Locate the cell with the specified text and output its [x, y] center coordinate. 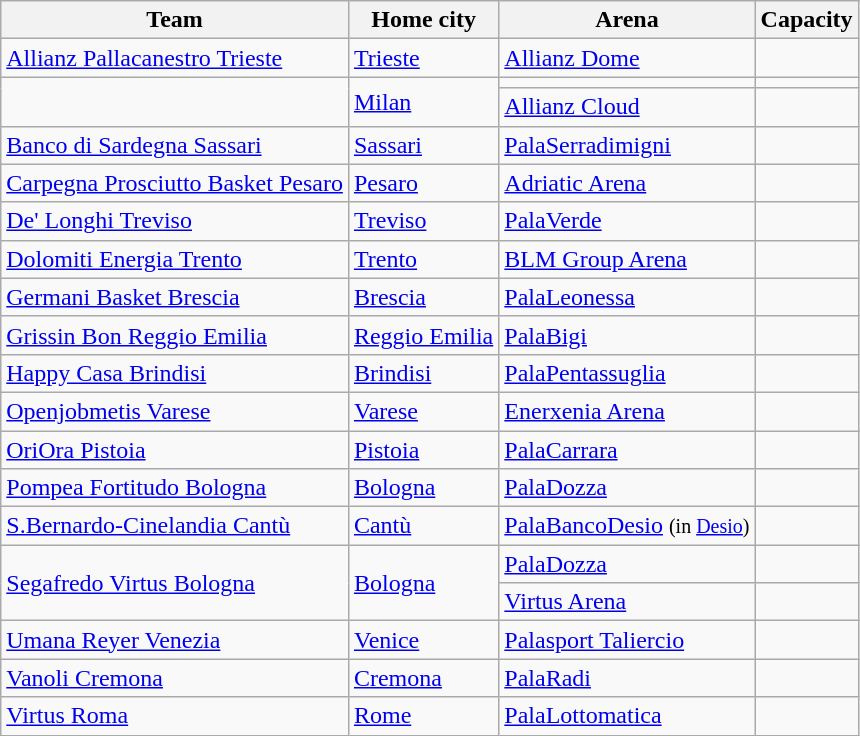
Vanoli Cremona [175, 678]
Brescia [423, 297]
Enerxenia Arena [627, 411]
Pesaro [423, 183]
Happy Casa Brindisi [175, 373]
Germani Basket Brescia [175, 297]
Home city [423, 20]
Reggio Emilia [423, 335]
Cremona [423, 678]
Virtus Arena [627, 602]
Palasport Taliercio [627, 640]
Rome [423, 716]
Treviso [423, 221]
Pompea Fortitudo Bologna [175, 488]
BLM Group Arena [627, 259]
De' Longhi Treviso [175, 221]
Trento [423, 259]
Segafredo Virtus Bologna [175, 583]
Brindisi [423, 373]
Adriatic Arena [627, 183]
Allianz Pallacanestro Trieste [175, 58]
PalaRadi [627, 678]
PalaCarrara [627, 449]
PalaVerde [627, 221]
Team [175, 20]
OriOra Pistoia [175, 449]
Umana Reyer Venezia [175, 640]
PalaSerradimigni [627, 145]
Virtus Roma [175, 716]
S.Bernardo-Cinelandia Cantù [175, 526]
PalaLeonessa [627, 297]
Dolomiti Energia Trento [175, 259]
Allianz Cloud [627, 107]
PalaBigi [627, 335]
Milan [423, 102]
Capacity [806, 20]
Carpegna Prosciutto Basket Pesaro [175, 183]
Banco di Sardegna Sassari [175, 145]
Arena [627, 20]
Pistoia [423, 449]
Venice [423, 640]
Varese [423, 411]
Openjobmetis Varese [175, 411]
PalaLottomatica [627, 716]
Allianz Dome [627, 58]
PalaPentassuglia [627, 373]
Trieste [423, 58]
PalaBancoDesio (in Desio) [627, 526]
Sassari [423, 145]
Grissin Bon Reggio Emilia [175, 335]
Cantù [423, 526]
